Search for the cell housing the specified text and yield its (x, y) center coordinate. 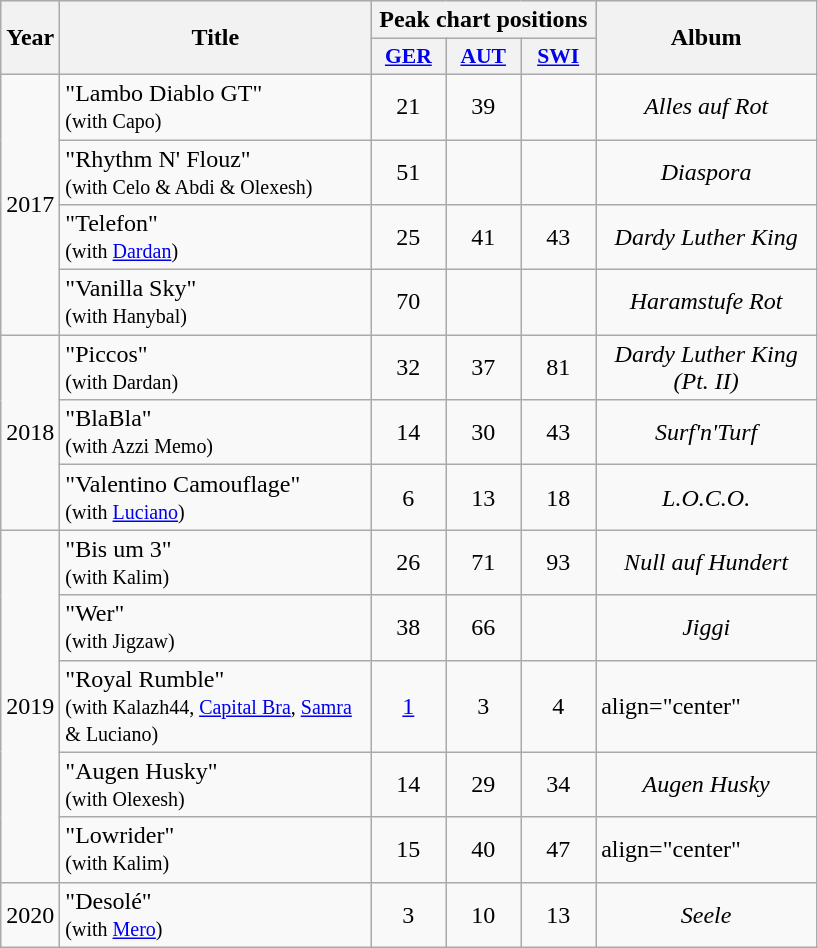
Year (30, 38)
"Lowrider" (with Kalim) (216, 850)
71 (484, 562)
21 (408, 106)
Augen Husky (706, 784)
Jiggi (706, 628)
"Royal Rumble" (with Kalazh44, Capital Bra, Samra & Luciano) (216, 706)
29 (484, 784)
39 (484, 106)
66 (484, 628)
2018 (30, 432)
"Telefon" (with Dardan) (216, 238)
40 (484, 850)
"BlaBla" (with Azzi Memo) (216, 432)
"Augen Husky" (with Olexesh) (216, 784)
SWI (558, 57)
6 (408, 498)
34 (558, 784)
Haramstufe Rot (706, 302)
81 (558, 368)
15 (408, 850)
AUT (484, 57)
"Lambo Diablo GT" (with Capo) (216, 106)
4 (558, 706)
Seele (706, 914)
Surf'n'Turf (706, 432)
"Vanilla Sky" (with Hanybal) (216, 302)
93 (558, 562)
41 (484, 238)
Dardy Luther King (Pt. II) (706, 368)
"Valentino Camouflage" (with Luciano) (216, 498)
38 (408, 628)
"Wer" (with Jigzaw) (216, 628)
Diaspora (706, 172)
Album (706, 38)
"Piccos" (with Dardan) (216, 368)
25 (408, 238)
18 (558, 498)
70 (408, 302)
GER (408, 57)
Alles auf Rot (706, 106)
32 (408, 368)
30 (484, 432)
2020 (30, 914)
26 (408, 562)
10 (484, 914)
"Desolé" (with Mero) (216, 914)
Peak chart positions (484, 20)
51 (408, 172)
2017 (30, 204)
Null auf Hundert (706, 562)
47 (558, 850)
"Bis um 3" (with Kalim) (216, 562)
1 (408, 706)
L.O.C.O. (706, 498)
37 (484, 368)
Dardy Luther King (706, 238)
Title (216, 38)
2019 (30, 706)
"Rhythm N' Flouz" (with Celo & Abdi & Olexesh) (216, 172)
